Scan for the cell matching the given text and deliver its [x, y] coordinate at center. 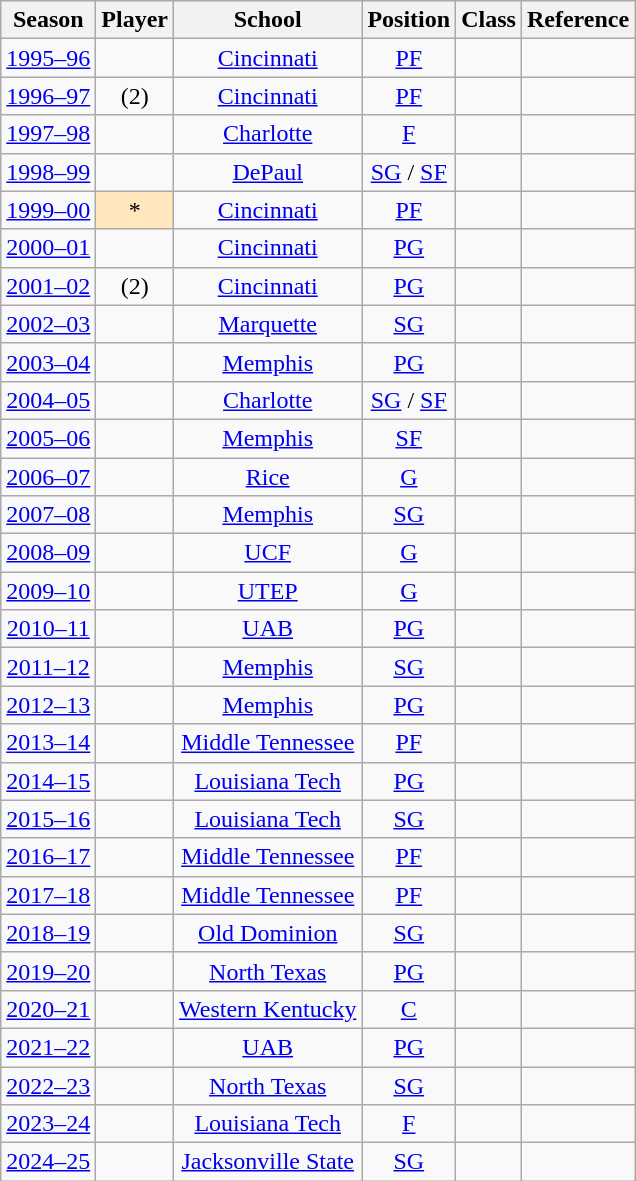
2007–08 [48, 515]
2020–21 [48, 1009]
2001–02 [48, 286]
Marquette [268, 324]
Old Dominion [268, 933]
2016–17 [48, 857]
School [268, 20]
DePaul [268, 172]
Reference [578, 20]
2019–20 [48, 971]
2010–11 [48, 629]
1995–96 [48, 58]
2004–05 [48, 400]
2014–15 [48, 781]
SF [409, 438]
2024–25 [48, 1162]
2022–23 [48, 1085]
2023–24 [48, 1124]
2008–09 [48, 553]
1996–97 [48, 96]
1999–00 [48, 210]
2012–13 [48, 705]
UTEP [268, 591]
Rice [268, 477]
Position [409, 20]
Jacksonville State [268, 1162]
2021–22 [48, 1047]
Class [489, 20]
1998–99 [48, 172]
2017–18 [48, 895]
C [409, 1009]
* [135, 210]
2003–04 [48, 362]
1997–98 [48, 134]
2013–14 [48, 743]
2005–06 [48, 438]
2002–03 [48, 324]
Player [135, 20]
2009–10 [48, 591]
2011–12 [48, 667]
2000–01 [48, 248]
Season [48, 20]
Western Kentucky [268, 1009]
UCF [268, 553]
2018–19 [48, 933]
2006–07 [48, 477]
2015–16 [48, 819]
